For the text-containing cell, return its midpoint in [X, Y] coordinate format. 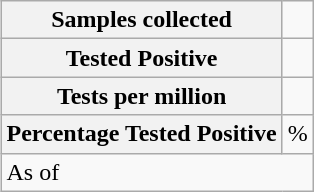
As of [157, 172]
Tests per million [142, 96]
Percentage Tested Positive [142, 134]
% [298, 134]
Samples collected [142, 20]
Tested Positive [142, 58]
